From the cell containing the given text, extract its center point as (X, Y) coordinate. 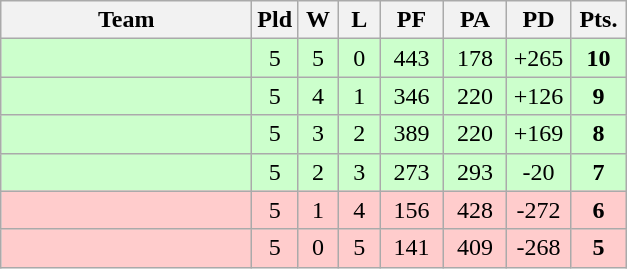
141 (412, 248)
Team (126, 20)
PD (539, 20)
178 (475, 58)
Pts. (598, 20)
443 (412, 58)
293 (475, 172)
346 (412, 96)
+265 (539, 58)
W (318, 20)
7 (598, 172)
389 (412, 134)
8 (598, 134)
-268 (539, 248)
10 (598, 58)
+126 (539, 96)
156 (412, 210)
+169 (539, 134)
409 (475, 248)
-272 (539, 210)
6 (598, 210)
L (360, 20)
-20 (539, 172)
273 (412, 172)
PF (412, 20)
PA (475, 20)
Pld (275, 20)
428 (475, 210)
9 (598, 96)
